Extract the (X, Y) coordinate from the center of the cell holding the provided text.  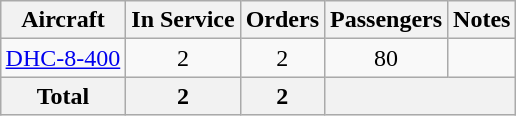
80 (386, 58)
Passengers (386, 20)
Total (63, 96)
Orders (282, 20)
In Service (183, 20)
DHC-8-400 (63, 58)
Notes (482, 20)
Aircraft (63, 20)
